From the cell containing the given text, extract its center point as (x, y) coordinate. 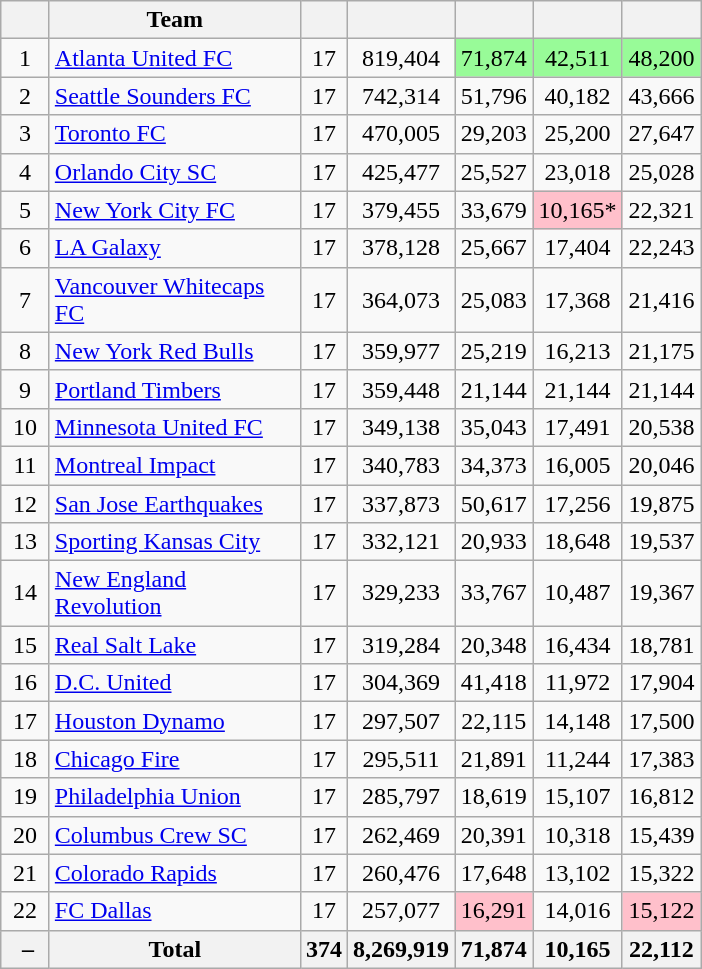
13,102 (578, 873)
819,404 (400, 58)
20,046 (662, 465)
257,077 (400, 911)
262,469 (400, 835)
304,369 (400, 683)
16,812 (662, 797)
17,500 (662, 721)
25,028 (662, 172)
337,873 (400, 503)
22,115 (494, 721)
359,448 (400, 389)
25,667 (494, 248)
Orlando City SC (174, 172)
20,933 (494, 542)
15,107 (578, 797)
349,138 (400, 427)
16,005 (578, 465)
260,476 (400, 873)
Toronto FC (174, 134)
8 (26, 351)
FC Dallas (174, 911)
22,243 (662, 248)
425,477 (400, 172)
22 (26, 911)
19,875 (662, 503)
21,416 (662, 300)
14 (26, 594)
Sporting Kansas City (174, 542)
21,891 (494, 759)
27,647 (662, 134)
Columbus Crew SC (174, 835)
2 (26, 96)
19,367 (662, 594)
25,200 (578, 134)
18,648 (578, 542)
295,511 (400, 759)
43,666 (662, 96)
22,112 (662, 949)
Vancouver Whitecaps FC (174, 300)
379,455 (400, 210)
Seattle Sounders FC (174, 96)
25,527 (494, 172)
10 (26, 427)
20,538 (662, 427)
374 (324, 949)
Portland Timbers (174, 389)
340,783 (400, 465)
16,291 (494, 911)
297,507 (400, 721)
16,213 (578, 351)
10,165* (578, 210)
22,321 (662, 210)
14,016 (578, 911)
285,797 (400, 797)
332,121 (400, 542)
17,383 (662, 759)
329,233 (400, 594)
42,511 (578, 58)
17,256 (578, 503)
20 (26, 835)
4 (26, 172)
33,767 (494, 594)
Atlanta United FC (174, 58)
8,269,919 (400, 949)
35,043 (494, 427)
16 (26, 683)
18,781 (662, 645)
17,491 (578, 427)
18,619 (494, 797)
5 (26, 210)
33,679 (494, 210)
19 (26, 797)
23,018 (578, 172)
17,368 (578, 300)
319,284 (400, 645)
34,373 (494, 465)
470,005 (400, 134)
D.C. United (174, 683)
29,203 (494, 134)
New York Red Bulls (174, 351)
Montreal Impact (174, 465)
17,648 (494, 873)
Real Salt Lake (174, 645)
20,391 (494, 835)
17,904 (662, 683)
21,175 (662, 351)
14,148 (578, 721)
20,348 (494, 645)
Total (174, 949)
15,439 (662, 835)
Colorado Rapids (174, 873)
15,322 (662, 873)
40,182 (578, 96)
Chicago Fire (174, 759)
15 (26, 645)
– (26, 949)
41,418 (494, 683)
19,537 (662, 542)
10,165 (578, 949)
12 (26, 503)
Minnesota United FC (174, 427)
25,083 (494, 300)
10,487 (578, 594)
25,219 (494, 351)
11 (26, 465)
378,128 (400, 248)
San Jose Earthquakes (174, 503)
Team (174, 20)
51,796 (494, 96)
1 (26, 58)
New York City FC (174, 210)
742,314 (400, 96)
Houston Dynamo (174, 721)
18 (26, 759)
New England Revolution (174, 594)
21 (26, 873)
15,122 (662, 911)
48,200 (662, 58)
50,617 (494, 503)
364,073 (400, 300)
16,434 (578, 645)
6 (26, 248)
LA Galaxy (174, 248)
13 (26, 542)
10,318 (578, 835)
359,977 (400, 351)
11,244 (578, 759)
Philadelphia Union (174, 797)
11,972 (578, 683)
9 (26, 389)
3 (26, 134)
7 (26, 300)
17,404 (578, 248)
